Output the (x, y) coordinate of the center of the cell containing the given text.  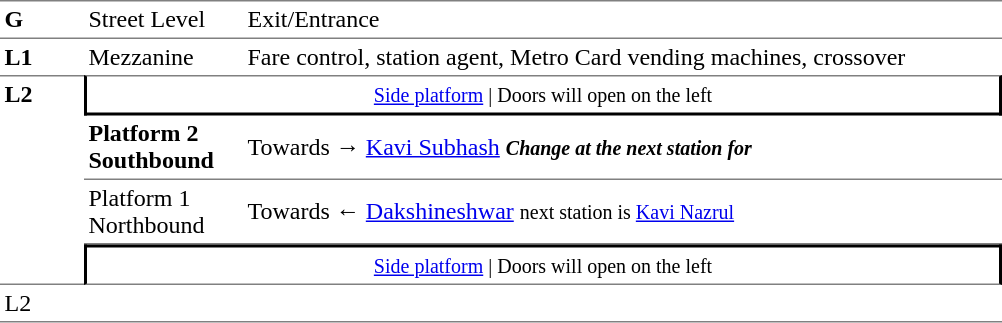
L1 (42, 57)
Fare control, station agent, Metro Card vending machines, crossover (622, 57)
Street Level (164, 20)
Platform 2Southbound (164, 148)
Platform 1Northbound (164, 212)
Mezzanine (164, 57)
Towards → Kavi Subhash Change at the next station for (622, 148)
Exit/Entrance (622, 20)
G (42, 20)
Towards ← Dakshineshwar next station is Kavi Nazrul (622, 212)
